Extract the [x, y] coordinate from the center of the cell holding the provided text.  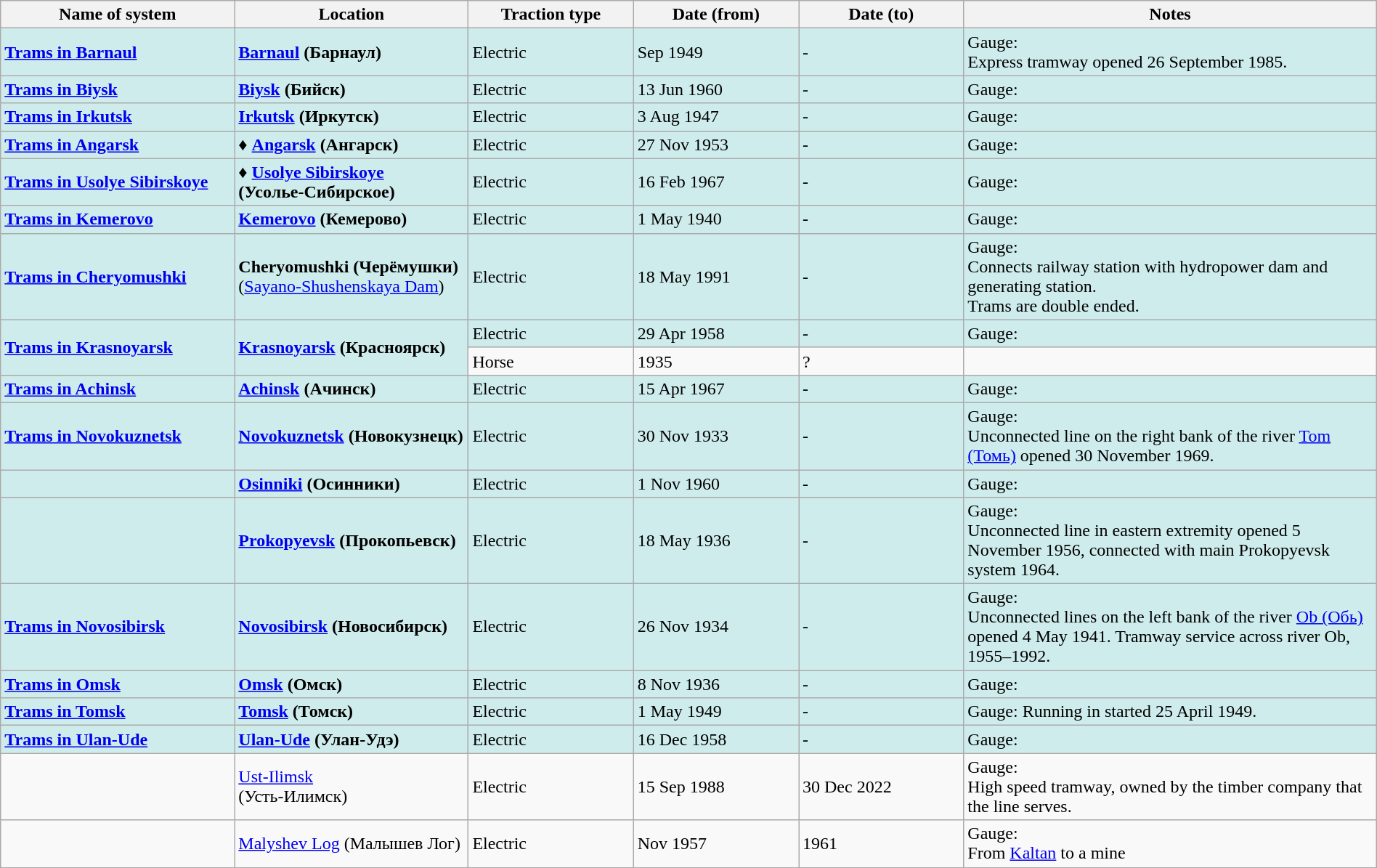
Nov 1957 [716, 844]
Gauge: From Kaltan to a mine [1170, 844]
Irkutsk (Иркутск) [352, 117]
Ust-Ilimsk(Усть-Илимск) [352, 787]
Osinniki (Осинники) [352, 483]
Name of system [118, 15]
Trams in Novosibirsk [118, 628]
Trams in Usolye Sibirskoye [118, 182]
Gauge: Unconnected lines on the left bank of the river Ob (Обь) opened 4 May 1941. Tramway service across river Ob, 1955–1992. [1170, 628]
Novokuznetsk (Новокузнецк) [352, 436]
1 May 1949 [716, 712]
Barnaul (Барнаул) [352, 52]
1 Nov 1960 [716, 483]
Trams in Novokuznetsk [118, 436]
Kemerovo (Кемерово) [352, 219]
Trams in Ulan-Ude [118, 739]
Malyshev Log (Малышев Лог) [352, 844]
18 May 1936 [716, 540]
Gauge: Unconnected line on the right bank of the river Tom (Томь) opened 30 November 1969. [1170, 436]
16 Feb 1967 [716, 182]
26 Nov 1934 [716, 628]
Omsk (Омск) [352, 684]
Krasnoyarsk (Красноярск) [352, 347]
Achinsk (Ачинск) [352, 389]
1 May 1940 [716, 219]
1935 [716, 361]
♦ Angarsk (Ангарск) [352, 145]
Prokopyevsk (Прокопьевск) [352, 540]
Trams in Tomsk [118, 712]
Biysk (Бийск) [352, 89]
Trams in Omsk [118, 684]
29 Apr 1958 [716, 333]
16 Dec 1958 [716, 739]
Novosibirsk (Новосибирск) [352, 628]
Trams in Biysk [118, 89]
1961 [882, 844]
Gauge: Connects railway station with hydropower dam and generating station.Trams are double ended. [1170, 276]
? [882, 361]
Trams in Achinsk [118, 389]
8 Nov 1936 [716, 684]
Ulan-Ude (Улан-Удэ) [352, 739]
Trams in Angarsk [118, 145]
Trams in Cheryomushki [118, 276]
Notes [1170, 15]
15 Apr 1967 [716, 389]
Sep 1949 [716, 52]
Date (from) [716, 15]
13 Jun 1960 [716, 89]
3 Aug 1947 [716, 117]
Gauge: Running in started 25 April 1949. [1170, 712]
15 Sep 1988 [716, 787]
Trams in Krasnoyarsk [118, 347]
30 Nov 1933 [716, 436]
♦ Usolye Sibirskoye(Усолье-Сибирское) [352, 182]
Gauge: Express tramway opened 26 September 1985. [1170, 52]
Gauge: High speed tramway, owned by the timber company that the line serves. [1170, 787]
18 May 1991 [716, 276]
Location [352, 15]
Date (to) [882, 15]
Horse [551, 361]
Trams in Irkutsk [118, 117]
Trams in Barnaul [118, 52]
Tomsk (Томск) [352, 712]
Traction type [551, 15]
Trams in Kemerovo [118, 219]
27 Nov 1953 [716, 145]
Cheryomushki (Черёмушки)(Sayano-Shushenskaya Dam) [352, 276]
30 Dec 2022 [882, 787]
Gauge: Unconnected line in eastern extremity opened 5 November 1956, connected with main Prokopyevsk system 1964. [1170, 540]
